Identify which cell holds the provided text, then report its (X, Y) central coordinate. 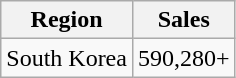
Region (67, 20)
590,280+ (184, 58)
Sales (184, 20)
South Korea (67, 58)
